Return the [X, Y] coordinate for the center point of the cell that contains the specified text.  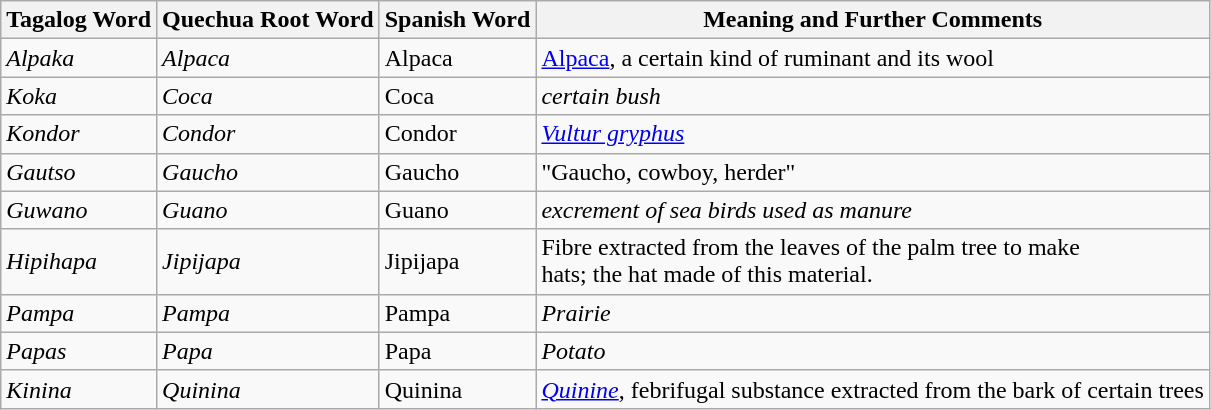
Gautso [79, 172]
Kondor [79, 134]
Hipihapa [79, 262]
Alpaka [79, 58]
Koka [79, 96]
Vultur gryphus [872, 134]
excrement of sea birds used as manure [872, 210]
Quechua Root Word [268, 20]
certain bush [872, 96]
Quinine, febrifugal substance extracted from the bark of certain trees [872, 389]
Tagalog Word [79, 20]
Alpaca, a certain kind of ruminant and its wool [872, 58]
Fibre extracted from the leaves of the palm tree to makehats; the hat made of this material. [872, 262]
Spanish Word [458, 20]
Prairie [872, 313]
Meaning and Further Comments [872, 20]
"Gaucho, cowboy, herder" [872, 172]
Potato [872, 351]
Kinina [79, 389]
Papas [79, 351]
Guwano [79, 210]
